Capture the cell that displays the provided text and extract its (x, y) central coordinate. 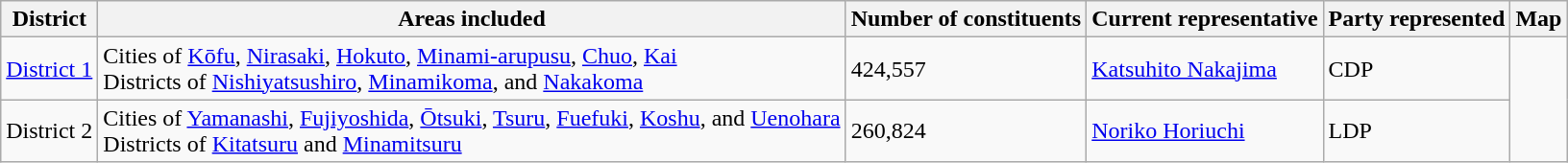
District 2 (50, 130)
District 1 (50, 69)
Cities of Kōfu, Nirasaki, Hokuto, Minami-arupusu, Chuo, KaiDistricts of Nishiyatsushiro, Minamikoma, and Nakakoma (472, 69)
Katsuhito Nakajima (1205, 69)
District (50, 19)
Map (1539, 19)
Areas included (472, 19)
Noriko Horiuchi (1205, 130)
LDP (1416, 130)
Cities of Yamanashi, Fujiyoshida, Ōtsuki, Tsuru, Fuefuki, Koshu, and UenoharaDistricts of Kitatsuru and Minamitsuru (472, 130)
424,557 (967, 69)
260,824 (967, 130)
CDP (1416, 69)
Number of constituents (967, 19)
Current representative (1205, 19)
Party represented (1416, 19)
